Output the [X, Y] coordinate of the center of the cell containing the given text.  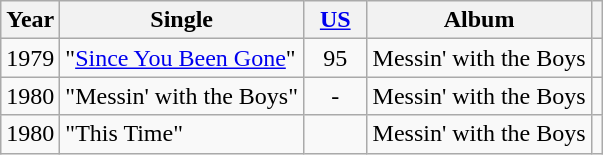
"Since You Been Gone" [182, 58]
1979 [30, 58]
Year [30, 20]
Single [182, 20]
Album [479, 20]
95 [335, 58]
"Messin' with the Boys" [182, 96]
- [335, 96]
US [335, 20]
"This Time" [182, 134]
